Detect which cell encompasses the target text, then output its [x, y] center coordinate. 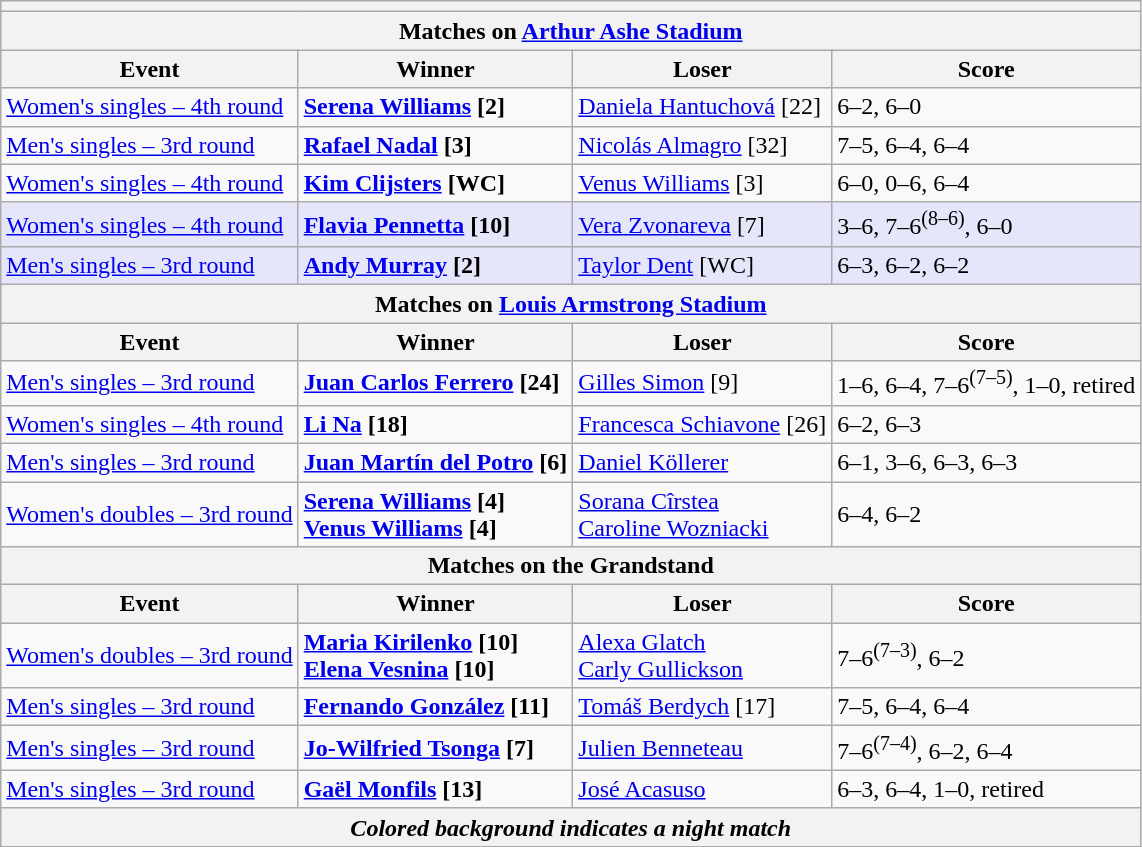
6–1, 3–6, 6–3, 6–3 [986, 462]
Sorana Cîrstea Caroline Wozniacki [702, 514]
Fernando González [11] [436, 707]
Daniela Hantuchová [22] [702, 107]
Nicolás Almagro [32] [702, 145]
6–4, 6–2 [986, 514]
Matches on the Grandstand [571, 566]
Andy Murray [2] [436, 266]
Matches on Arthur Ashe Stadium [571, 31]
Li Na [18] [436, 424]
Julien Benneteau [702, 748]
Matches on Louis Armstrong Stadium [571, 304]
Taylor Dent [WC] [702, 266]
Tomáš Berdych [17] [702, 707]
7–6(7–3), 6–2 [986, 656]
6–2, 6–3 [986, 424]
1–6, 6–4, 7–6(7–5), 1–0, retired [986, 384]
3–6, 7–6(8–6), 6–0 [986, 224]
Flavia Pennetta [10] [436, 224]
Serena Williams [4] Venus Williams [4] [436, 514]
6–3, 6–4, 1–0, retired [986, 789]
Maria Kirilenko [10] Elena Vesnina [10] [436, 656]
7–6(7–4), 6–2, 6–4 [986, 748]
Rafael Nadal [3] [436, 145]
Vera Zvonareva [7] [702, 224]
Colored background indicates a night match [571, 827]
Gaël Monfils [13] [436, 789]
Daniel Köllerer [702, 462]
6–2, 6–0 [986, 107]
Francesca Schiavone [26] [702, 424]
Alexa Glatch Carly Gullickson [702, 656]
6–3, 6–2, 6–2 [986, 266]
Juan Carlos Ferrero [24] [436, 384]
Kim Clijsters [WC] [436, 183]
José Acasuso [702, 789]
Jo-Wilfried Tsonga [7] [436, 748]
Gilles Simon [9] [702, 384]
Juan Martín del Potro [6] [436, 462]
Venus Williams [3] [702, 183]
6–0, 0–6, 6–4 [986, 183]
Serena Williams [2] [436, 107]
